Identify which cell holds the provided text, then report its [X, Y] central coordinate. 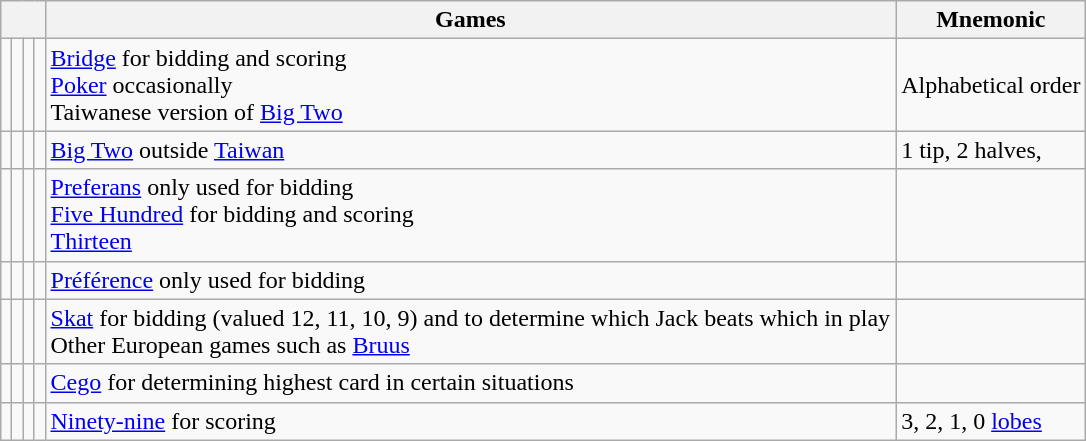
Cego for determining highest card in certain situations [470, 383]
Games [470, 20]
Préférence only used for bidding [470, 280]
Preferans only used for biddingFive Hundred for bidding and scoringThirteen [470, 215]
3, 2, 1, 0 lobes [991, 421]
Alphabetical order [991, 85]
Ninety-nine for scoring [470, 421]
Big Two outside Taiwan [470, 150]
1 tip, 2 halves, [991, 150]
Mnemonic [991, 20]
Skat for bidding (valued 12, 11, 10, 9) and to determine which Jack beats which in playOther European games such as Bruus [470, 332]
Bridge for bidding and scoringPoker occasionallyTaiwanese version of Big Two [470, 85]
